Search for the cell housing the specified text and yield its (x, y) center coordinate. 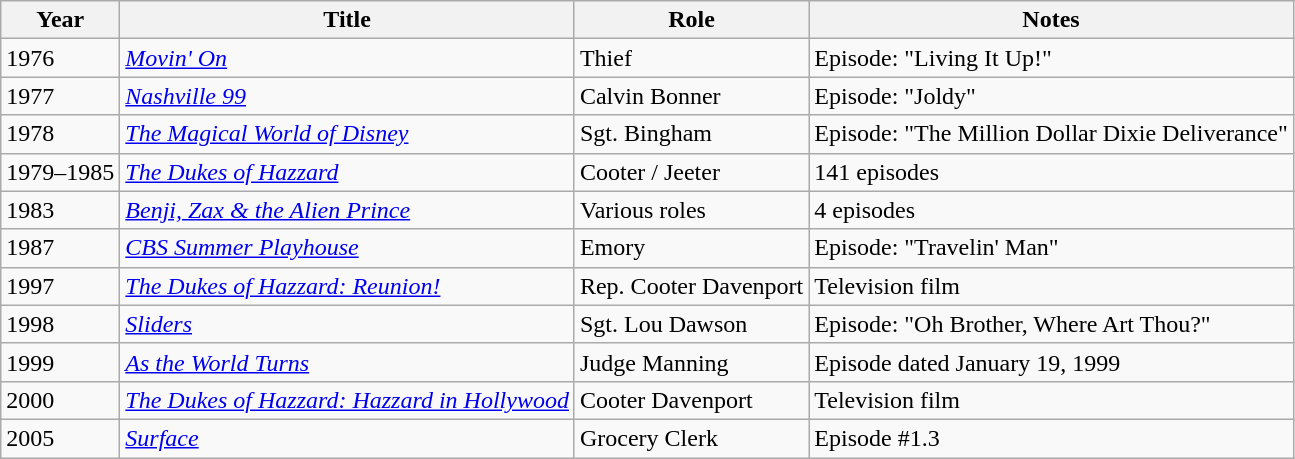
Cooter Davenport (691, 400)
Episode: "Joldy" (1052, 96)
Episode: "Oh Brother, Where Art Thou?" (1052, 324)
Role (691, 20)
Nashville 99 (348, 96)
CBS Summer Playhouse (348, 248)
Judge Manning (691, 362)
The Magical World of Disney (348, 134)
2005 (60, 438)
1977 (60, 96)
Episode: "The Million Dollar Dixie Deliverance" (1052, 134)
Episode: "Living It Up!" (1052, 58)
2000 (60, 400)
Various roles (691, 210)
Movin' On (348, 58)
1997 (60, 286)
1999 (60, 362)
The Dukes of Hazzard: Reunion! (348, 286)
1976 (60, 58)
1987 (60, 248)
Sgt. Bingham (691, 134)
Year (60, 20)
Title (348, 20)
Rep. Cooter Davenport (691, 286)
Cooter / Jeeter (691, 172)
Thief (691, 58)
Emory (691, 248)
Episode #1.3 (1052, 438)
The Dukes of Hazzard (348, 172)
As the World Turns (348, 362)
The Dukes of Hazzard: Hazzard in Hollywood (348, 400)
Episode: "Travelin' Man" (1052, 248)
4 episodes (1052, 210)
Sgt. Lou Dawson (691, 324)
141 episodes (1052, 172)
Calvin Bonner (691, 96)
1998 (60, 324)
Surface (348, 438)
Grocery Clerk (691, 438)
Episode dated January 19, 1999 (1052, 362)
Benji, Zax & the Alien Prince (348, 210)
1979–1985 (60, 172)
Sliders (348, 324)
1983 (60, 210)
1978 (60, 134)
Notes (1052, 20)
